Return (x, y) of the center of cell containing provided text 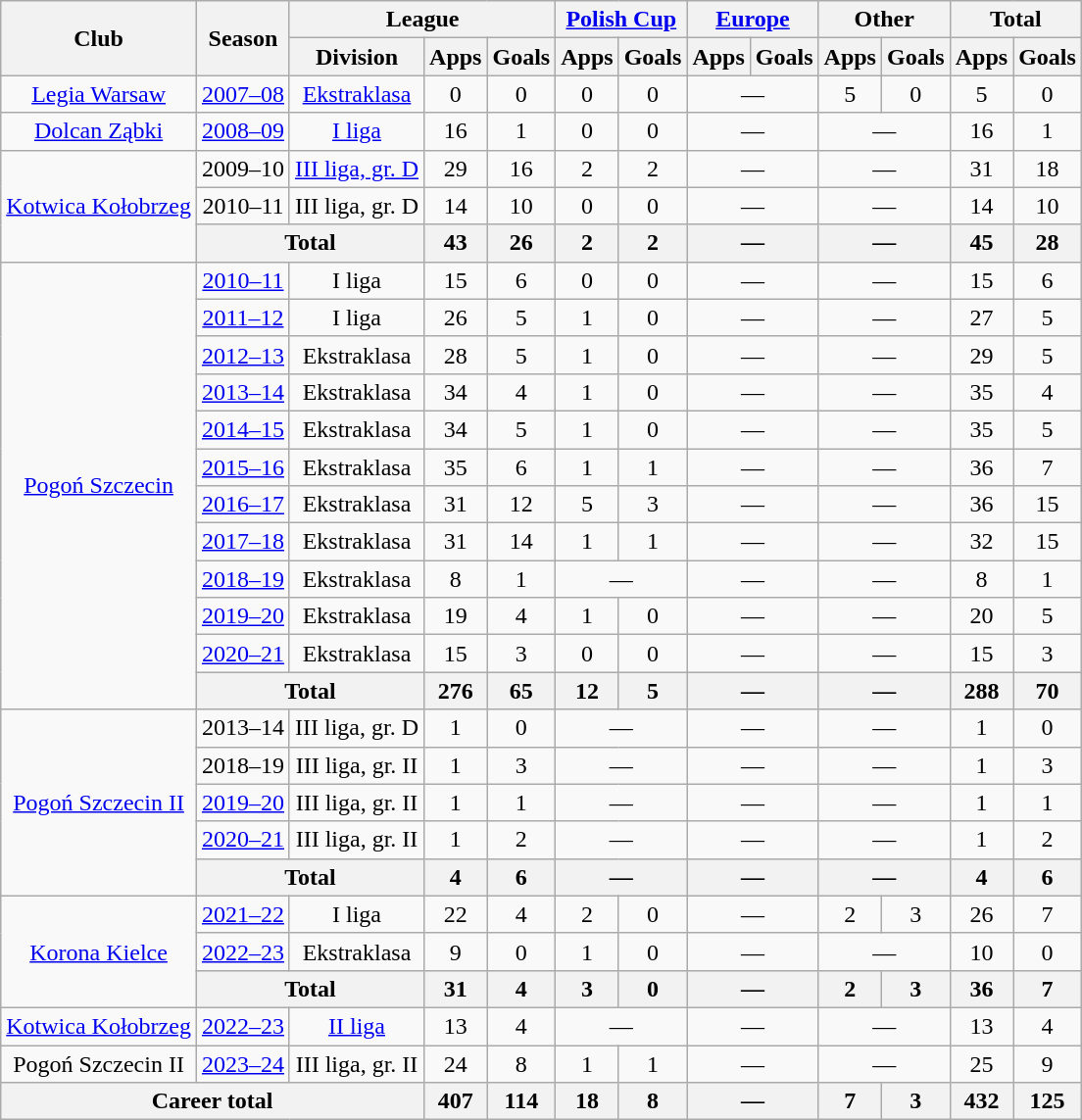
Europe (753, 20)
407 (456, 1101)
Other (884, 20)
43 (456, 243)
Korona Kielce (99, 951)
Dolcan Ząbki (99, 131)
Club (99, 38)
45 (981, 243)
27 (981, 317)
288 (981, 691)
Legia Warsaw (99, 94)
Division (357, 57)
Career total (213, 1101)
19 (456, 616)
2009–10 (243, 169)
22 (456, 914)
32 (981, 542)
Polish Cup (621, 20)
25 (981, 1063)
2012–13 (243, 355)
2011–12 (243, 317)
70 (1048, 691)
Pogoń Szczecin (99, 486)
276 (456, 691)
2015–16 (243, 467)
20 (981, 616)
2023–24 (243, 1063)
2008–09 (243, 131)
65 (521, 691)
114 (521, 1101)
24 (456, 1063)
432 (981, 1101)
2017–18 (243, 542)
2014–15 (243, 429)
2007–08 (243, 94)
II liga (357, 1026)
Season (243, 38)
125 (1048, 1101)
2021–22 (243, 914)
2016–17 (243, 505)
League (421, 20)
